Provide the (X, Y) coordinate of the cell's center where the given text is located.  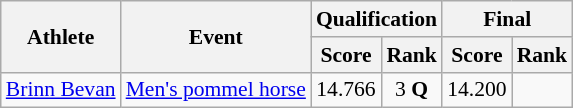
3 Q (412, 90)
14.200 (476, 90)
14.766 (346, 90)
Men's pommel horse (216, 90)
Event (216, 36)
Brinn Bevan (61, 90)
Athlete (61, 36)
Qualification (376, 19)
Final (507, 19)
